Search for the cell housing the specified text and yield its (X, Y) center coordinate. 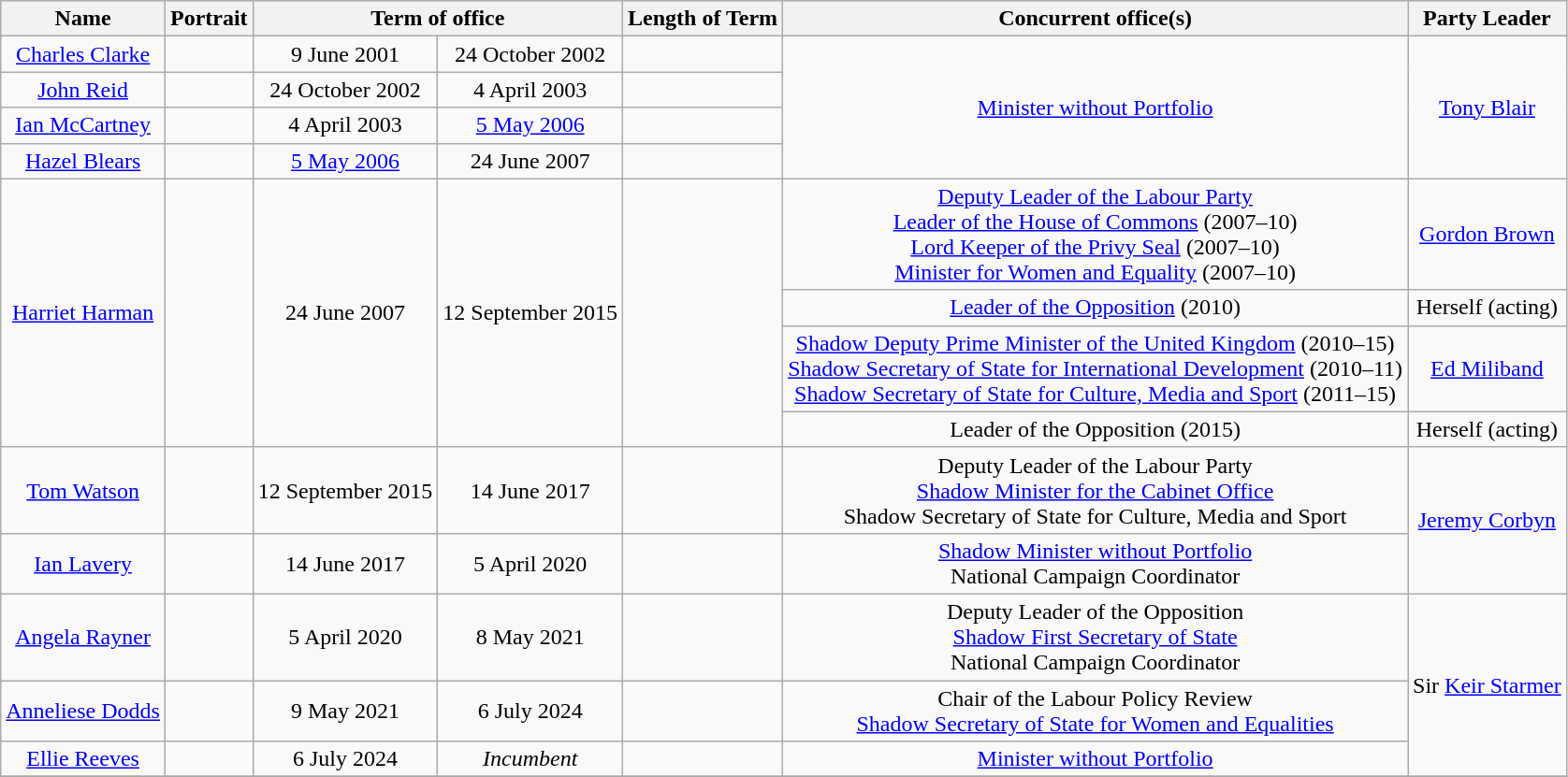
Deputy Leader of the Labour PartyShadow Minister for the Cabinet OfficeShadow Secretary of State for Culture, Media and Sport (1096, 490)
Length of Term (704, 19)
Ian Lavery (83, 563)
Shadow Minister without PortfolioNational Campaign Coordinator (1096, 563)
9 June 2001 (345, 54)
Tom Watson (83, 490)
Deputy Leader of the OppositionShadow First Secretary of StateNational Campaign Coordinator (1096, 637)
Party Leader (1488, 19)
Incumbent (530, 759)
Ian McCartney (83, 125)
Ellie Reeves (83, 759)
Portrait (209, 19)
Hazel Blears (83, 161)
Gordon Brown (1488, 234)
8 May 2021 (530, 637)
John Reid (83, 90)
Angela Rayner (83, 637)
Anneliese Dodds (83, 711)
Leader of the Opposition (2015) (1096, 429)
Name (83, 19)
Ed Miliband (1488, 368)
Chair of the Labour Policy ReviewShadow Secretary of State for Women and Equalities (1096, 711)
Charles Clarke (83, 54)
9 May 2021 (345, 711)
Sir Keir Starmer (1488, 684)
Tony Blair (1488, 108)
Harriet Harman (83, 312)
Leader of the Opposition (2010) (1096, 308)
Term of office (438, 19)
Jeremy Corbyn (1488, 520)
Concurrent office(s) (1096, 19)
